Determine the (X, Y) coordinate at the center of the cell enclosing the given text.  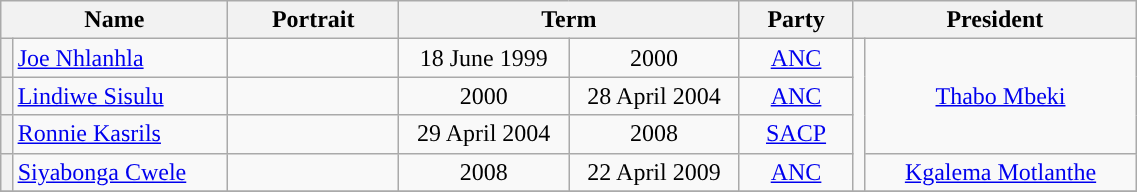
Name (114, 20)
29 April 2004 (483, 134)
Thabo Mbeki (1000, 96)
Ronnie Kasrils (120, 134)
28 April 2004 (654, 96)
Portrait (314, 20)
Kgalema Motlanthe (1000, 172)
President (995, 20)
Party (796, 20)
SACP (796, 134)
Joe Nhlanhla (120, 58)
18 June 1999 (483, 58)
Term (568, 20)
Siyabonga Cwele (120, 172)
Lindiwe Sisulu (120, 96)
22 April 2009 (654, 172)
